Pinpoint the cell where the given text exists, returning its [X, Y] midpoint coordinate. 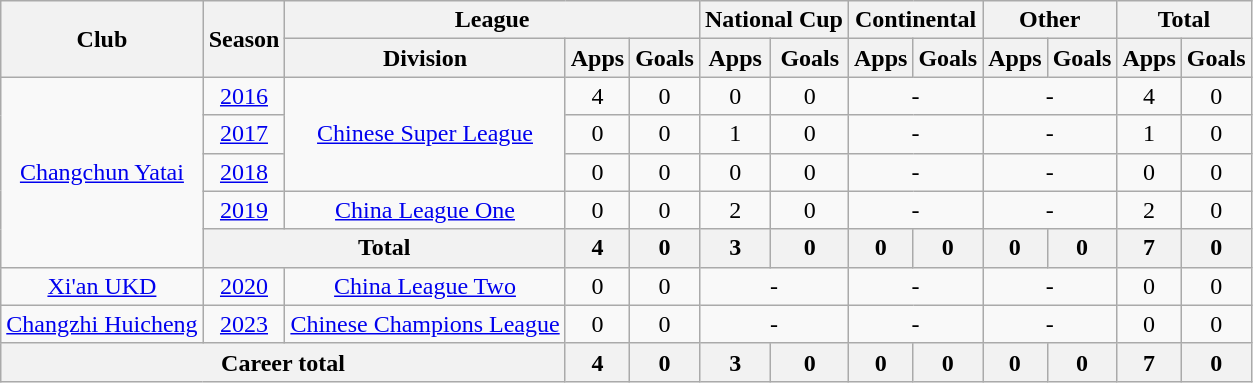
2016 [244, 96]
Xi'an UKD [102, 286]
Career total [283, 362]
China League One [425, 210]
Chinese Champions League [425, 324]
2019 [244, 210]
Season [244, 39]
2018 [244, 172]
2023 [244, 324]
Other [1050, 20]
National Cup [774, 20]
2017 [244, 134]
China League Two [425, 286]
Chinese Super League [425, 134]
Continental [915, 20]
League [492, 20]
Changzhi Huicheng [102, 324]
Club [102, 39]
Division [425, 58]
2020 [244, 286]
Changchun Yatai [102, 172]
